Extract the (X, Y) coordinate from the center of the cell holding the provided text.  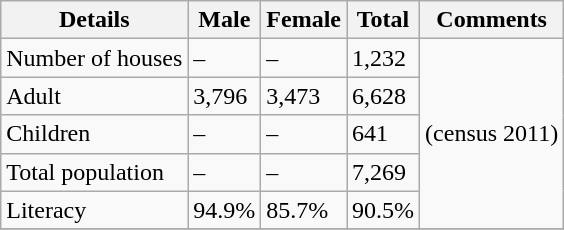
Total population (94, 172)
Children (94, 134)
Adult (94, 96)
Details (94, 20)
3,473 (304, 96)
1,232 (384, 58)
3,796 (224, 96)
Number of houses (94, 58)
90.5% (384, 210)
Female (304, 20)
Comments (492, 20)
641 (384, 134)
Literacy (94, 210)
(census 2011) (492, 134)
6,628 (384, 96)
85.7% (304, 210)
7,269 (384, 172)
94.9% (224, 210)
Male (224, 20)
Total (384, 20)
